From the cell containing the given text, extract its center point as [X, Y] coordinate. 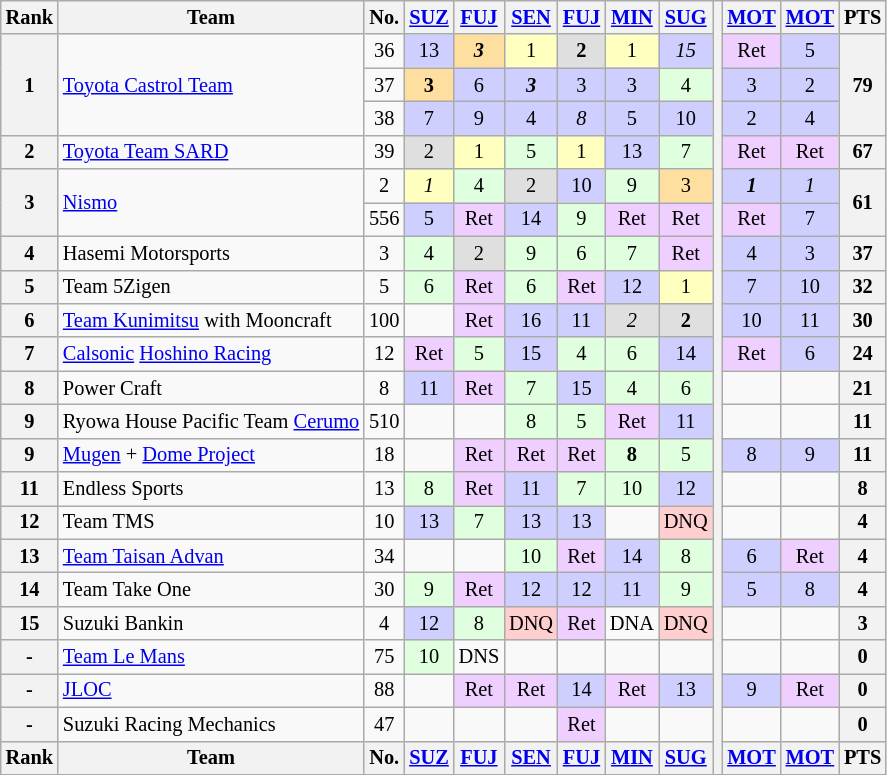
Team Taisan Advan [211, 556]
32 [862, 287]
Ryowa House Pacific Team Cerumo [211, 421]
18 [384, 455]
Team Kunimitsu with Mooncraft [211, 320]
Power Craft [211, 388]
24 [862, 354]
79 [862, 84]
Team 5Zigen [211, 287]
Calsonic Hoshino Racing [211, 354]
75 [384, 657]
510 [384, 421]
556 [384, 219]
DNS [479, 657]
Suzuki Bankin [211, 623]
67 [862, 152]
Team TMS [211, 522]
100 [384, 320]
88 [384, 690]
21 [862, 388]
Endless Sports [211, 489]
16 [531, 320]
Hasemi Motorsports [211, 253]
Toyota Castrol Team [211, 84]
DNA [632, 623]
47 [384, 724]
Nismo [211, 202]
Suzuki Racing Mechanics [211, 724]
Team Le Mans [211, 657]
Mugen + Dome Project [211, 455]
38 [384, 118]
Toyota Team SARD [211, 152]
39 [384, 152]
Team Take One [211, 589]
36 [384, 51]
34 [384, 556]
61 [862, 202]
JLOC [211, 690]
